Identify which cell holds the provided text, then report its [X, Y] central coordinate. 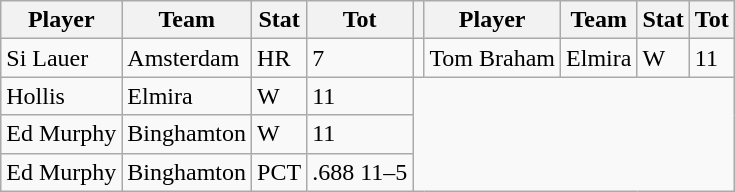
HR [280, 58]
.688 11–5 [360, 172]
7 [360, 58]
Tom Braham [492, 58]
Si Lauer [62, 58]
Hollis [62, 96]
Amsterdam [187, 58]
PCT [280, 172]
